Return (x, y) of the center of cell containing provided text 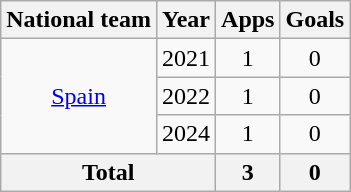
Year (186, 20)
National team (79, 20)
Apps (248, 20)
2022 (186, 96)
Spain (79, 96)
2024 (186, 134)
2021 (186, 58)
Total (108, 172)
3 (248, 172)
Goals (315, 20)
